Return the [x, y] coordinate for the center point of the cell that contains the specified text.  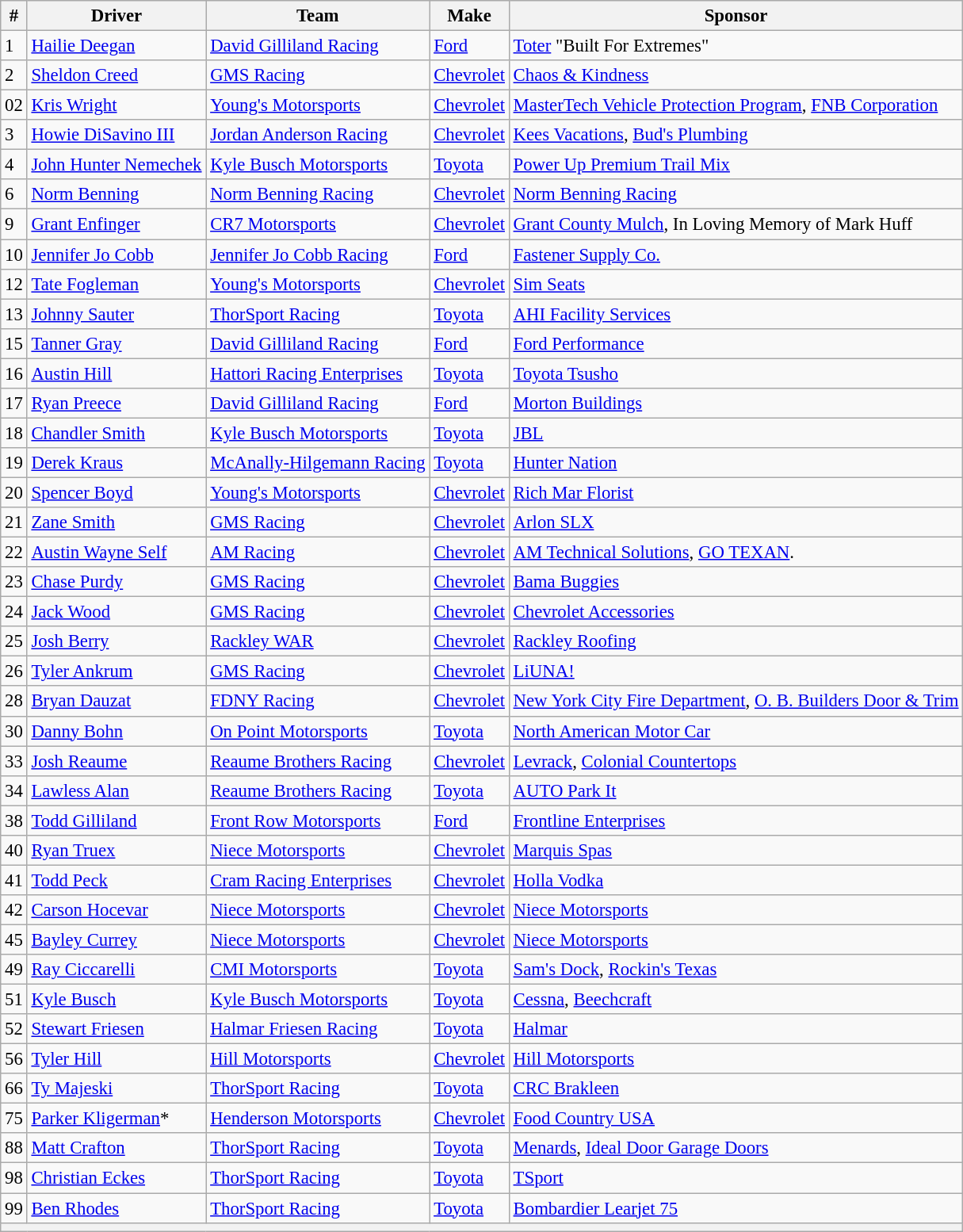
38 [14, 821]
Hattori Racing Enterprises [318, 373]
TSport [736, 1178]
Johnny Sauter [117, 314]
Tyler Hill [117, 1059]
16 [14, 373]
Chevrolet Accessories [736, 612]
Chandler Smith [117, 433]
Todd Gilliland [117, 821]
CMI Motorsports [318, 970]
Henderson Motorsports [318, 1119]
On Point Motorsports [318, 731]
49 [14, 970]
Driver [117, 16]
42 [14, 910]
Cram Racing Enterprises [318, 880]
24 [14, 612]
33 [14, 761]
AM Racing [318, 553]
Ray Ciccarelli [117, 970]
Austin Wayne Self [117, 553]
26 [14, 671]
Food Country USA [736, 1119]
Jennifer Jo Cobb [117, 254]
Menards, Ideal Door Garage Doors [736, 1149]
12 [14, 284]
Kris Wright [117, 105]
Kees Vacations, Bud's Plumbing [736, 135]
North American Motor Car [736, 731]
Ryan Truex [117, 851]
Make [469, 16]
Ty Majeski [117, 1089]
AUTO Park It [736, 790]
Tate Fogleman [117, 284]
75 [14, 1119]
40 [14, 851]
Front Row Motorsports [318, 821]
22 [14, 553]
4 [14, 165]
Carson Hocevar [117, 910]
Chaos & Kindness [736, 75]
Hailie Deegan [117, 46]
Halmar Friesen Racing [318, 1029]
9 [14, 224]
Holla Vodka [736, 880]
Morton Buildings [736, 404]
Norm Benning [117, 194]
Parker Kligerman* [117, 1119]
Bombardier Learjet 75 [736, 1208]
Grant Enfinger [117, 224]
Sam's Dock, Rockin's Texas [736, 970]
Bayley Currey [117, 939]
Jordan Anderson Racing [318, 135]
66 [14, 1089]
Frontline Enterprises [736, 821]
New York City Fire Department, O. B. Builders Door & Trim [736, 702]
Power Up Premium Trail Mix [736, 165]
3 [14, 135]
Jennifer Jo Cobb Racing [318, 254]
Rich Mar Florist [736, 492]
Josh Reaume [117, 761]
Christian Eckes [117, 1178]
Rackley Roofing [736, 641]
Zane Smith [117, 522]
Halmar [736, 1029]
Ford Performance [736, 343]
Stewart Friesen [117, 1029]
Matt Crafton [117, 1149]
Chase Purdy [117, 582]
McAnally-Hilgemann Racing [318, 463]
Toyota Tsusho [736, 373]
30 [14, 731]
28 [14, 702]
CR7 Motorsports [318, 224]
FDNY Racing [318, 702]
Sponsor [736, 16]
6 [14, 194]
Rackley WAR [318, 641]
Lawless Alan [117, 790]
52 [14, 1029]
25 [14, 641]
Howie DiSavino III [117, 135]
Tyler Ankrum [117, 671]
John Hunter Nemechek [117, 165]
99 [14, 1208]
19 [14, 463]
34 [14, 790]
# [14, 16]
Jack Wood [117, 612]
Grant County Mulch, In Loving Memory of Mark Huff [736, 224]
41 [14, 880]
Levrack, Colonial Countertops [736, 761]
21 [14, 522]
1 [14, 46]
Josh Berry [117, 641]
2 [14, 75]
45 [14, 939]
Danny Bohn [117, 731]
02 [14, 105]
18 [14, 433]
13 [14, 314]
Ben Rhodes [117, 1208]
51 [14, 1000]
Bryan Dauzat [117, 702]
20 [14, 492]
Bama Buggies [736, 582]
Sheldon Creed [117, 75]
Arlon SLX [736, 522]
Hunter Nation [736, 463]
23 [14, 582]
Todd Peck [117, 880]
15 [14, 343]
CRC Brakleen [736, 1089]
Cessna, Beechcraft [736, 1000]
Spencer Boyd [117, 492]
Toter "Built For Extremes" [736, 46]
Fastener Supply Co. [736, 254]
Sim Seats [736, 284]
MasterTech Vehicle Protection Program, FNB Corporation [736, 105]
Marquis Spas [736, 851]
88 [14, 1149]
Kyle Busch [117, 1000]
98 [14, 1178]
Austin Hill [117, 373]
Tanner Gray [117, 343]
LiUNA! [736, 671]
Ryan Preece [117, 404]
JBL [736, 433]
10 [14, 254]
AM Technical Solutions, GO TEXAN. [736, 553]
17 [14, 404]
AHI Facility Services [736, 314]
56 [14, 1059]
Team [318, 16]
Derek Kraus [117, 463]
